From the cell containing the given text, extract its center point as [X, Y] coordinate. 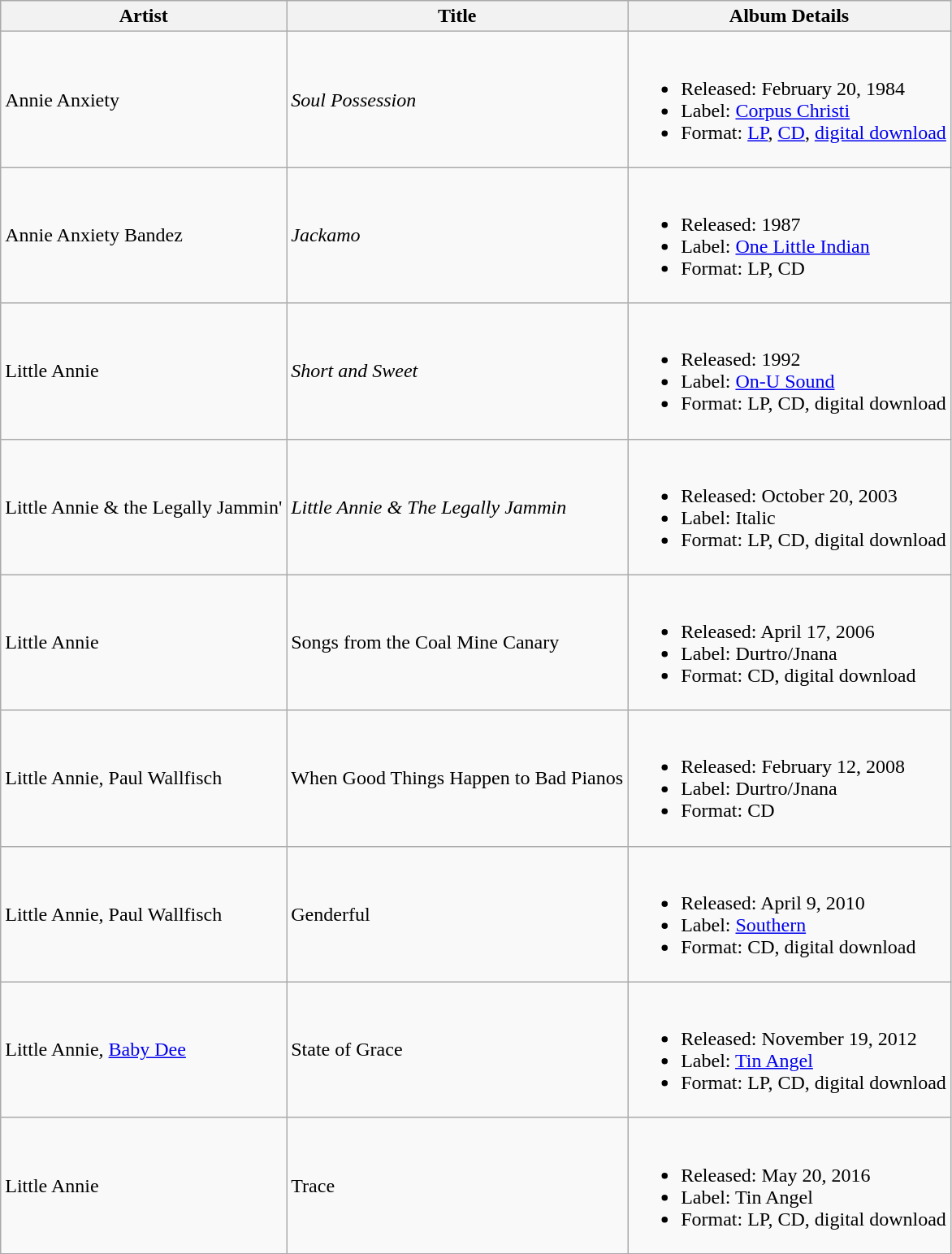
Songs from the Coal Mine Canary [457, 642]
Released: November 19, 2012Label: Tin AngelFormat: LP, CD, digital download [790, 1050]
Annie Anxiety Bandez [144, 236]
State of Grace [457, 1050]
When Good Things Happen to Bad Pianos [457, 779]
Released: April 9, 2010Label: SouthernFormat: CD, digital download [790, 913]
Title [457, 16]
Released: October 20, 2003Label: ItalicFormat: LP, CD, digital download [790, 507]
Released: 1987Label: One Little IndianFormat: LP, CD [790, 236]
Artist [144, 16]
Released: May 20, 2016Label: Tin AngelFormat: LP, CD, digital download [790, 1185]
Released: April 17, 2006Label: Durtro/JnanaFormat: CD, digital download [790, 642]
Released: 1992Label: On-U SoundFormat: LP, CD, digital download [790, 371]
Little Annie, Baby Dee [144, 1050]
Released: February 20, 1984Label: Corpus ChristiFormat: LP, CD, digital download [790, 99]
Annie Anxiety [144, 99]
Trace [457, 1185]
Short and Sweet [457, 371]
Soul Possession [457, 99]
Jackamo [457, 236]
Album Details [790, 16]
Little Annie & the Legally Jammin' [144, 507]
Released: February 12, 2008Label: Durtro/JnanaFormat: CD [790, 779]
Genderful [457, 913]
Little Annie & The Legally Jammin [457, 507]
